Output the (x, y) coordinate of the center of the cell containing the given text.  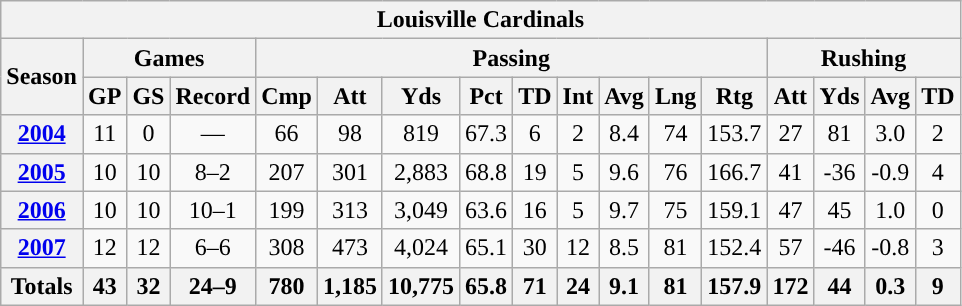
2006 (42, 210)
Rushing (864, 58)
1,185 (350, 286)
4 (938, 172)
Record (213, 96)
67.3 (486, 134)
68.8 (486, 172)
63.6 (486, 210)
27 (790, 134)
819 (420, 134)
Games (168, 58)
30 (535, 248)
4,024 (420, 248)
6 (535, 134)
166.7 (734, 172)
301 (350, 172)
24 (578, 286)
65.1 (486, 248)
Pct (486, 96)
24–9 (213, 286)
43 (104, 286)
780 (287, 286)
2004 (42, 134)
-36 (840, 172)
Lng (675, 96)
74 (675, 134)
8–2 (213, 172)
57 (790, 248)
8.4 (624, 134)
Passing (512, 58)
Season (42, 77)
473 (350, 248)
45 (840, 210)
-0.9 (890, 172)
76 (675, 172)
11 (104, 134)
8.5 (624, 248)
159.1 (734, 210)
71 (535, 286)
Rtg (734, 96)
75 (675, 210)
41 (790, 172)
153.7 (734, 134)
GP (104, 96)
-46 (840, 248)
32 (148, 286)
65.8 (486, 286)
19 (535, 172)
0.3 (890, 286)
313 (350, 210)
47 (790, 210)
152.4 (734, 248)
3.0 (890, 134)
-0.8 (890, 248)
2005 (42, 172)
199 (287, 210)
Totals (42, 286)
98 (350, 134)
10,775 (420, 286)
2007 (42, 248)
1.0 (890, 210)
172 (790, 286)
9 (938, 286)
6–6 (213, 248)
9.7 (624, 210)
207 (287, 172)
157.9 (734, 286)
16 (535, 210)
10–1 (213, 210)
66 (287, 134)
— (213, 134)
308 (287, 248)
9.6 (624, 172)
3,049 (420, 210)
44 (840, 286)
Cmp (287, 96)
Louisville Cardinals (480, 20)
GS (148, 96)
Int (578, 96)
3 (938, 248)
9.1 (624, 286)
2,883 (420, 172)
